Return (X, Y) of the center of cell containing provided text 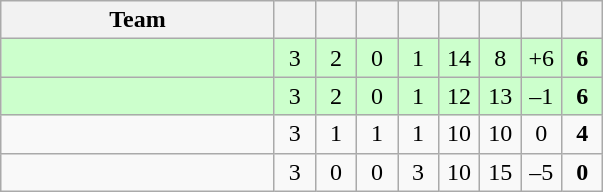
+6 (542, 58)
–5 (542, 172)
Team (138, 20)
14 (460, 58)
–1 (542, 96)
12 (460, 96)
8 (500, 58)
15 (500, 172)
13 (500, 96)
4 (582, 134)
